Return (x, y) of the center of cell containing provided text 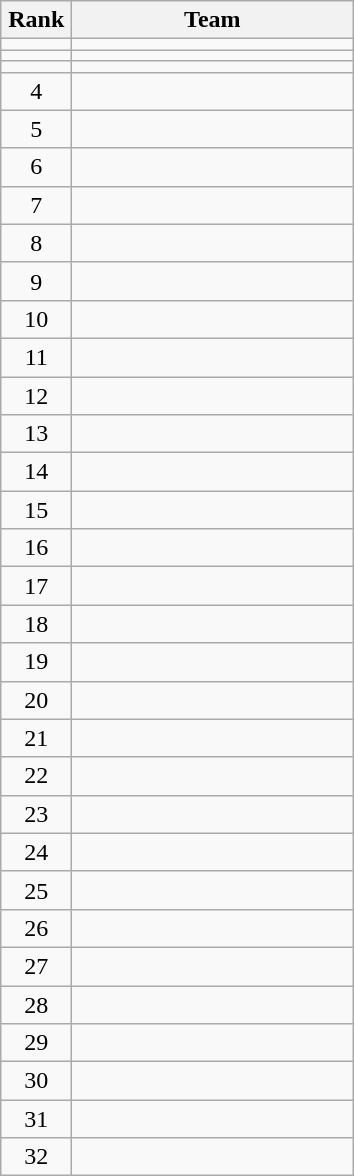
14 (36, 472)
11 (36, 357)
32 (36, 1157)
13 (36, 434)
9 (36, 281)
20 (36, 700)
23 (36, 814)
24 (36, 852)
27 (36, 966)
26 (36, 928)
16 (36, 548)
19 (36, 662)
18 (36, 624)
30 (36, 1081)
8 (36, 243)
Team (212, 20)
28 (36, 1005)
31 (36, 1119)
15 (36, 510)
10 (36, 319)
25 (36, 890)
4 (36, 91)
5 (36, 129)
6 (36, 167)
Rank (36, 20)
17 (36, 586)
12 (36, 395)
21 (36, 738)
22 (36, 776)
7 (36, 205)
29 (36, 1043)
